Provide the [X, Y] coordinate of the cell's center where the given text is located.  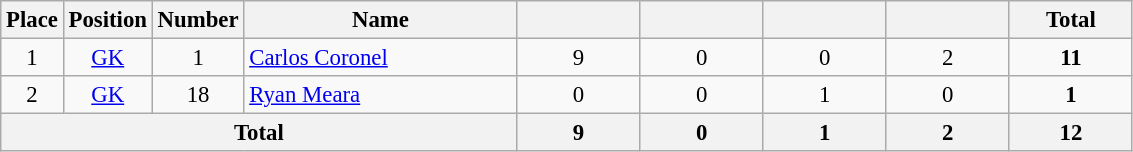
18 [198, 95]
Name [380, 20]
Place [32, 20]
12 [1070, 133]
Number [198, 20]
Ryan Meara [380, 95]
11 [1070, 58]
Position [108, 20]
Carlos Coronel [380, 58]
